From the cell containing the given text, extract its center point as (X, Y) coordinate. 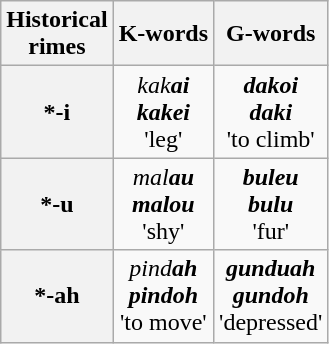
G-words (271, 34)
pindahpindoh'to move' (163, 296)
buleubulu'fur' (271, 204)
kakaikakei'leg' (163, 112)
K-words (163, 34)
Historicalrimes (57, 34)
dakoidaki'to climb' (271, 112)
*-u (57, 204)
gunduahgundoh'depressed' (271, 296)
malaumalou'shy' (163, 204)
*-ah (57, 296)
*-i (57, 112)
